Detect which cell encompasses the target text, then output its [X, Y] center coordinate. 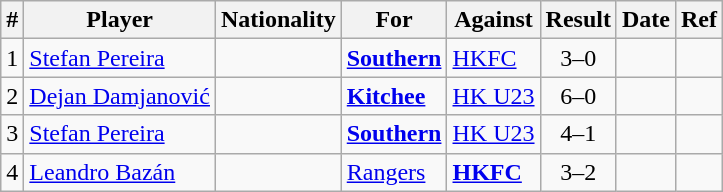
Rangers [394, 172]
Dejan Damjanović [120, 96]
3–0 [578, 58]
3–2 [578, 172]
Date [646, 20]
Kitchee [394, 96]
2 [12, 96]
4–1 [578, 134]
1 [12, 58]
Against [494, 20]
Ref [698, 20]
3 [12, 134]
# [12, 20]
4 [12, 172]
Nationality [278, 20]
Result [578, 20]
Leandro Bazán [120, 172]
6–0 [578, 96]
Player [120, 20]
For [394, 20]
